Identify which cell holds the provided text, then report its (x, y) central coordinate. 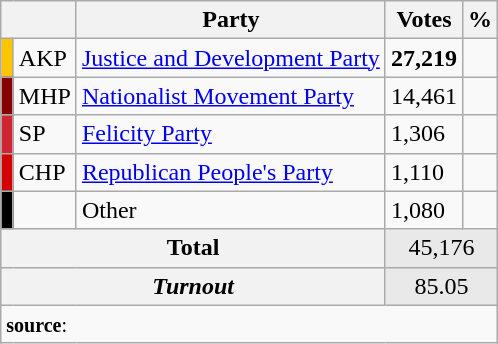
AKP (44, 58)
1,080 (424, 210)
Republican People's Party (230, 172)
MHP (44, 96)
SP (44, 134)
Turnout (194, 286)
85.05 (441, 286)
Nationalist Movement Party (230, 96)
% (480, 20)
Votes (424, 20)
Party (230, 20)
14,461 (424, 96)
Justice and Development Party (230, 58)
45,176 (441, 248)
1,306 (424, 134)
CHP (44, 172)
source: (250, 324)
27,219 (424, 58)
Felicity Party (230, 134)
1,110 (424, 172)
Total (194, 248)
Other (230, 210)
